Capture the cell that displays the provided text and extract its [X, Y] central coordinate. 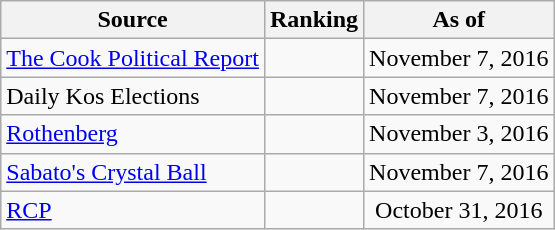
Daily Kos Elections [133, 96]
Ranking [314, 20]
Sabato's Crystal Ball [133, 172]
As of [459, 20]
The Cook Political Report [133, 58]
Rothenberg [133, 134]
RCP [133, 210]
October 31, 2016 [459, 210]
November 3, 2016 [459, 134]
Source [133, 20]
